For the text-containing cell, return its midpoint in (X, Y) coordinate format. 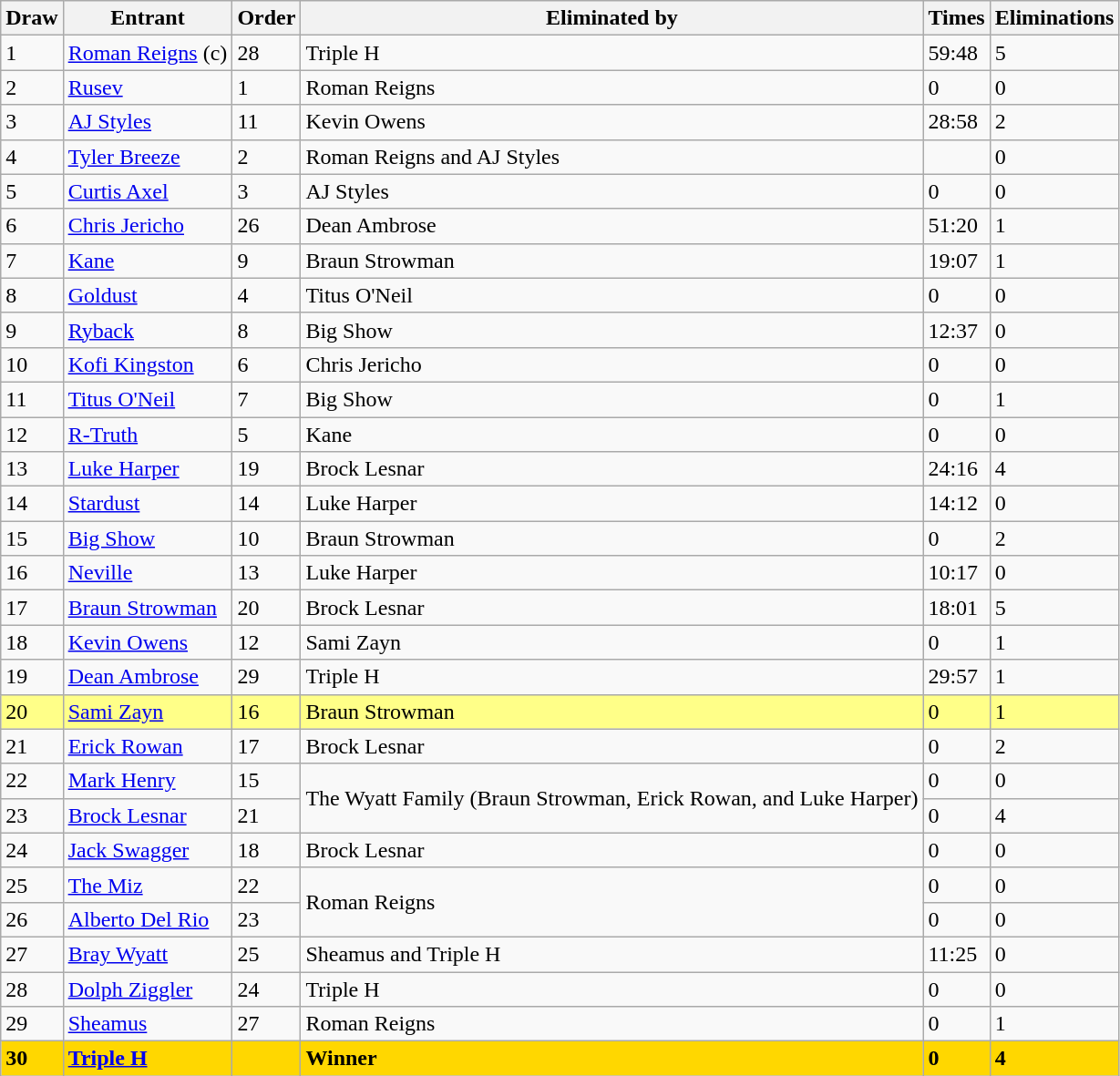
14:12 (957, 504)
Tyler Breeze (148, 157)
Ryback (148, 330)
30 (32, 1059)
Jack Swagger (148, 850)
The Wyatt Family (Braun Strowman, Erick Rowan, and Luke Harper) (612, 798)
Neville (148, 573)
51:20 (957, 226)
Sheamus and Triple H (612, 954)
24:16 (957, 469)
18:01 (957, 608)
R-Truth (148, 435)
Roman Reigns and AJ Styles (612, 157)
29:57 (957, 677)
Entrant (148, 18)
19:07 (957, 261)
Goldust (148, 295)
Times (957, 18)
28:58 (957, 122)
Draw (32, 18)
Winner (612, 1059)
Stardust (148, 504)
10:17 (957, 573)
12:37 (957, 330)
The Miz (148, 885)
Curtis Axel (148, 191)
Alberto Del Rio (148, 919)
11:25 (957, 954)
Mark Henry (148, 781)
Order (266, 18)
Roman Reigns (c) (148, 53)
Eliminations (1054, 18)
Bray Wyatt (148, 954)
Erick Rowan (148, 746)
Sheamus (148, 1024)
Dolph Ziggler (148, 989)
Eliminated by (612, 18)
59:48 (957, 53)
Rusev (148, 87)
Kofi Kingston (148, 364)
